Return [X, Y] of the center of cell containing provided text 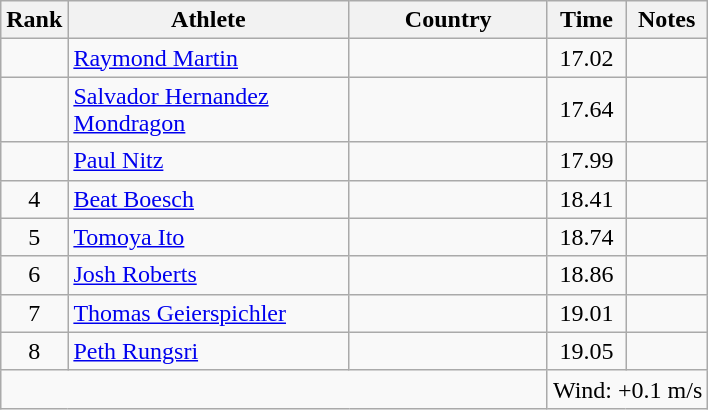
17.99 [586, 161]
Tomoya Ito [208, 237]
5 [34, 237]
7 [34, 313]
4 [34, 199]
Athlete [208, 20]
19.01 [586, 313]
6 [34, 275]
Peth Rungsri [208, 351]
Time [586, 20]
17.64 [586, 110]
Rank [34, 20]
19.05 [586, 351]
18.74 [586, 237]
Country [448, 20]
Wind: +0.1 m/s [627, 389]
Salvador Hernandez Mondragon [208, 110]
8 [34, 351]
18.86 [586, 275]
Josh Roberts [208, 275]
Notes [667, 20]
17.02 [586, 58]
18.41 [586, 199]
Raymond Martin [208, 58]
Beat Boesch [208, 199]
Paul Nitz [208, 161]
Thomas Geierspichler [208, 313]
